Pinpoint the cell where the given text exists, returning its [x, y] midpoint coordinate. 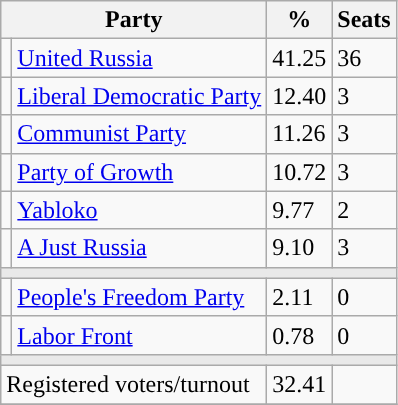
11.26 [300, 134]
2.11 [300, 297]
Seats [364, 20]
Registered voters/turnout [134, 384]
People's Freedom Party [140, 297]
Party [134, 20]
Labor Front [140, 335]
41.25 [300, 58]
0.78 [300, 335]
12.40 [300, 96]
32.41 [300, 384]
10.72 [300, 172]
Liberal Democratic Party [140, 96]
A Just Russia [140, 248]
9.10 [300, 248]
Party of Growth [140, 172]
36 [364, 58]
% [300, 20]
Communist Party [140, 134]
United Russia [140, 58]
2 [364, 210]
Yabloko [140, 210]
9.77 [300, 210]
